Determine the (X, Y) coordinate at the center of the cell enclosing the given text.  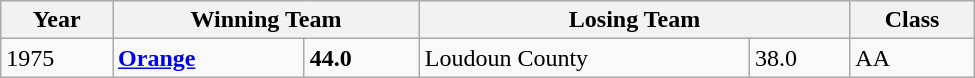
Year (57, 20)
1975 (57, 58)
Loudoun County (584, 58)
Winning Team (266, 20)
Losing Team (634, 20)
44.0 (362, 58)
Class (912, 20)
38.0 (799, 58)
AA (912, 58)
Orange (209, 58)
